For the text-containing cell, return its midpoint in (x, y) coordinate format. 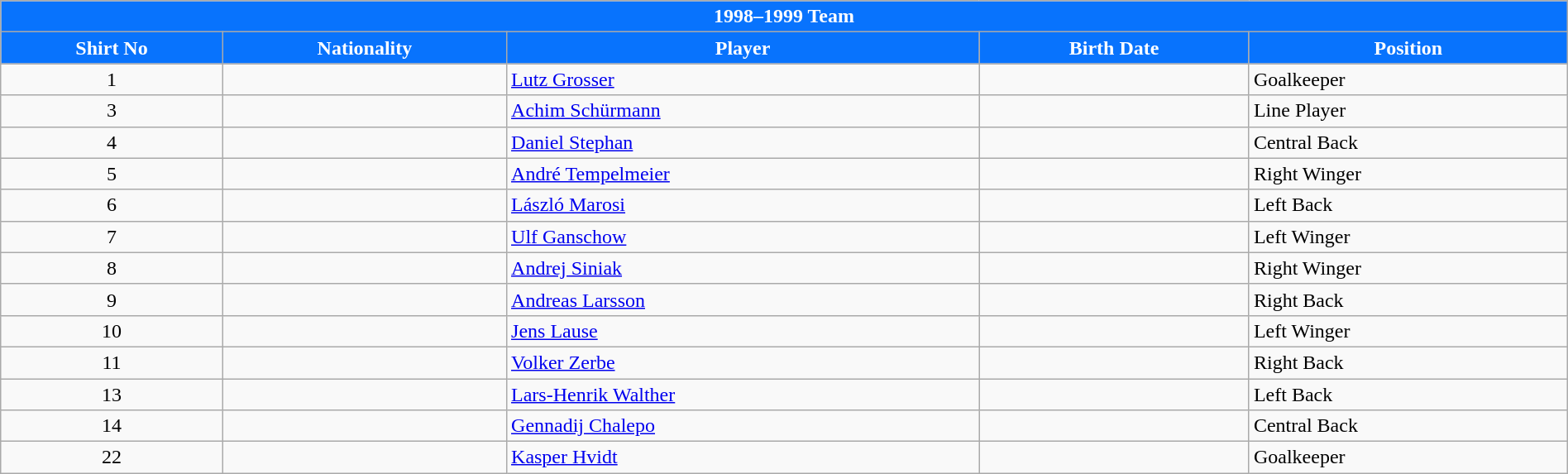
7 (112, 237)
Kasper Hvidt (743, 457)
Achim Schürmann (743, 111)
Andreas Larsson (743, 299)
Ulf Ganschow (743, 237)
3 (112, 111)
Player (743, 48)
László Marosi (743, 205)
8 (112, 268)
4 (112, 142)
11 (112, 362)
Jens Lause (743, 331)
Andrej Siniak (743, 268)
14 (112, 426)
André Tempelmeier (743, 174)
6 (112, 205)
Shirt No (112, 48)
5 (112, 174)
Position (1408, 48)
Line Player (1408, 111)
Birth Date (1115, 48)
Lars-Henrik Walther (743, 395)
22 (112, 457)
Volker Zerbe (743, 362)
Gennadij Chalepo (743, 426)
Lutz Grosser (743, 79)
13 (112, 395)
Nationality (364, 48)
10 (112, 331)
1998–1999 Team (784, 17)
1 (112, 79)
Daniel Stephan (743, 142)
9 (112, 299)
